Scan for the cell matching the given text and deliver its [X, Y] coordinate at center. 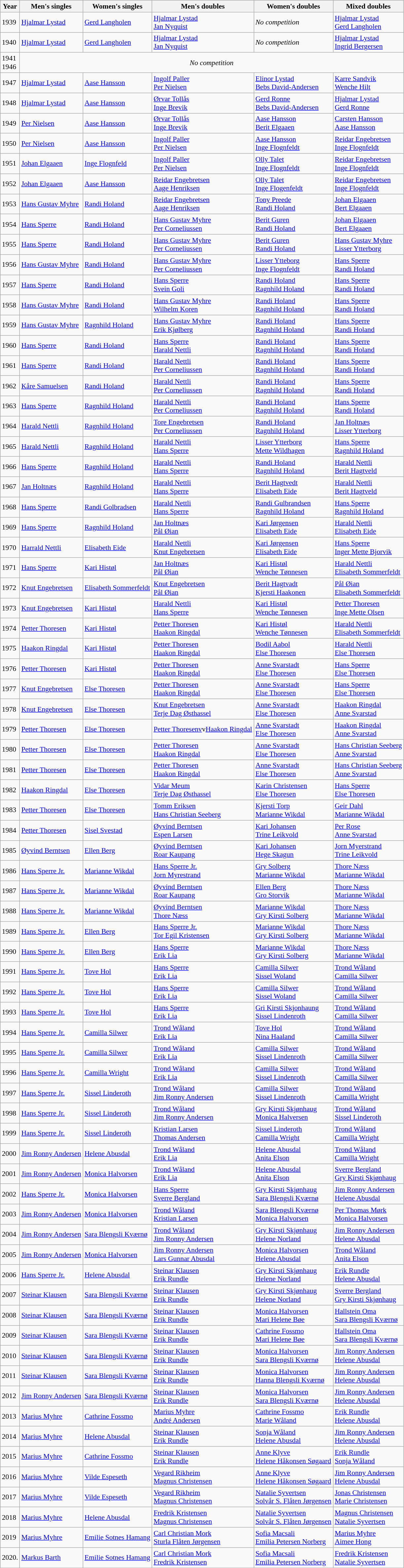
2016 [10, 1477]
Kristian LarsenThomas Andersen [203, 1134]
Hans SperreSverre Bergland [203, 1194]
1970 [10, 547]
1976 [10, 669]
1988 [10, 911]
Knut EngebretsenPål Øian [203, 588]
Mixed doubles [368, 6]
Sonja WålandHelene Abusdal [293, 1436]
Tomm EriksenHans Christian Seeberg [203, 810]
Øyvind Berntsen [51, 851]
1959 [10, 325]
2015 [10, 1457]
1977 [10, 689]
Sissel LinderothCamilla Wright [293, 1134]
Carl Christian MorkFredrik Kristensen [203, 1557]
Gri Kirsti SkjonhaungSissel Lindenroth [293, 1012]
2005 [10, 1255]
1941 1946 [10, 63]
1985 [10, 851]
1939 [10, 22]
Aase HanssonBerit Elgaaen [293, 123]
1955 [10, 245]
1982 [10, 790]
Gry Kirsti SkjønhaugMonica Halversen [293, 1113]
Øyvind BerntsenEspen Larsen [203, 830]
1964 [10, 426]
1999 [10, 1134]
2006 [10, 1275]
1940 [10, 42]
Erik RundleSonja Wåland [368, 1457]
Berit HagtvadtKjersti Haakonen [293, 588]
Hans Sperre Jr.Tor Egil Kristensen [203, 931]
2017 [10, 1497]
Jan Holtnæs [51, 487]
2000 [10, 1154]
2018 [10, 1517]
Trond WålandAnita Elson [368, 1255]
Aase HanssonInge Flognfeldt [293, 143]
2011 [10, 1376]
2008 [10, 1315]
1992 [10, 992]
Tore EngebretsenPer Corneliussen [203, 426]
Harald NettliKnut Engebretsen [203, 547]
2003 [10, 1214]
1983 [10, 810]
1969 [10, 528]
1990 [10, 952]
Year [10, 6]
Fredrik KristensenNatalie Syvertsen [368, 1557]
Tove HolNina Haaland [293, 1033]
Women's singles [118, 6]
Elisabeth Eide [118, 547]
Marius MyhreAimee Hong [368, 1538]
Elinor LystadBebs David-Andersen [293, 83]
1949 [10, 123]
1952 [10, 184]
1978 [10, 709]
1984 [10, 830]
Randi Golbradsen [118, 507]
Petter ThoresenvvHaakon Ringdal [203, 729]
Magnus ChristensenNatalie Syvertsen [368, 1517]
Geir DahlMarianne Wikdal [368, 810]
2013 [10, 1416]
Gerd RonneBebs David-Andersen [293, 103]
Elisabeth Sommerfeldt [118, 588]
Ellen BergGro Storvik [293, 891]
1993 [10, 1012]
Randi GulbrandsenRagnhild Holand [293, 507]
Harrald Nettli [51, 547]
2007 [10, 1295]
1950 [10, 143]
Fredrik KristensenMagnus Christensen [203, 1517]
1979 [10, 729]
Knut EngebretsenTerje Dag Østhassel [203, 709]
1971 [10, 568]
1956 [10, 264]
Sisel Svestad [118, 830]
Markus Barth [51, 1557]
Monica HalvorsenHanna Blengsli Kværnø [293, 1376]
Gry SolbergMarianne Wikdal [293, 871]
Harald NettliElisabeth Eide [368, 528]
2014 [10, 1436]
Camilla Wright [118, 1073]
Olly TaletInge Flognfeldt [293, 164]
1973 [10, 608]
Hans SperreSvein Goli [203, 285]
Hans SperreHarald Nettli [203, 346]
1958 [10, 305]
Jonas ChristensenMarie Christensen [368, 1497]
1986 [10, 871]
Hjalmar LystadGerd Ronne [368, 103]
Monica HalvorsenMari Helene Bøe [293, 1315]
1951 [10, 164]
Berit HagtvedtElisabeth Eide [293, 487]
Per Thomas MørkMonica Halvorsen [368, 1214]
1954 [10, 224]
2002 [10, 1194]
1995 [10, 1052]
1989 [10, 931]
1948 [10, 103]
1975 [10, 648]
Monica HalvorsenHelene Abusdal [293, 1255]
Hans SperreInger Mette Bjorvik [368, 547]
Kjersti TorpMarianne Wikdal [293, 810]
Jan HoltnæsLisser Ytterborg [368, 426]
2001 [10, 1174]
Lisser YtterborgMette Wildhagen [293, 446]
Carl Christian MorkSturla Flåten Jørgensen [203, 1538]
Inge Flognfeld [118, 164]
Marius MyhreAndré Andersen [203, 1416]
Olly TaletInge Flogenfeldt [293, 184]
Kari JohansenHege Skagun [293, 851]
Kari JohansenTrine Leikvold [293, 830]
Pål ØianElisabeth Sommerfeldt [368, 588]
2020. [10, 1557]
1981 [10, 769]
Women's doubles [293, 6]
1961 [10, 366]
Lisser YtteborgInge Flognfeldt [293, 264]
1967 [10, 487]
Vidar MeumTerje Dag Østhassel [203, 790]
Sara Blengsli KværnøMonica Halvorsen [293, 1214]
1947 [10, 83]
1991 [10, 972]
Kåre Samuelsen [51, 386]
1998 [10, 1113]
Hjalmar LystadIngrid Bergersen [368, 42]
Men's singles [51, 6]
Cathrine FossmoMari Helene Bøe [293, 1335]
Trond WålandSissel Linderoth [368, 1113]
1965 [10, 446]
Tony PreedeRandi Holand [293, 204]
Karin ChristensenElse Thoresen [293, 790]
Hans Sperre Jr.Jorn Myrestrand [203, 871]
Hjalmar LystadGerd Langholen [368, 22]
2009 [10, 1335]
1997 [10, 1093]
Bodil AabolElse Thoresen [293, 648]
2012 [10, 1396]
1987 [10, 891]
Harald NettliElse Thoresen [368, 648]
Hans Gustav MyhreWilhelm Koren [203, 305]
Karre SandvikWenche Hilt [368, 83]
Øyvind BerntsenThore Næss [203, 911]
1994 [10, 1033]
Carsten HanssonAase Hansson [368, 123]
Petter ThoresenInge Mette Olsen [368, 608]
1963 [10, 406]
Jorn MyerstrandTrine Leikvold [368, 851]
2019 [10, 1538]
2010 [10, 1356]
1980 [10, 750]
Men's doubles [203, 6]
1972 [10, 588]
Cathrine FossmoMarie Wåland [293, 1416]
Gry Kirsti SkjønhaugSara Blengsli Kværnø [293, 1194]
Jim Ronny AndersenLars Gunnar Abusdal [203, 1255]
1957 [10, 285]
1966 [10, 467]
1960 [10, 346]
1996 [10, 1073]
1962 [10, 386]
2004 [10, 1234]
Hans Gustav MyhreLisser Ytterborg [368, 245]
1968 [10, 507]
Per RoseAnne Svarstad [368, 830]
1974 [10, 629]
1953 [10, 204]
Hans Gustav MyhreErik Kjølberg [203, 325]
Trond WålandKristian Larsen [203, 1214]
